For the text-containing cell, return its midpoint in (x, y) coordinate format. 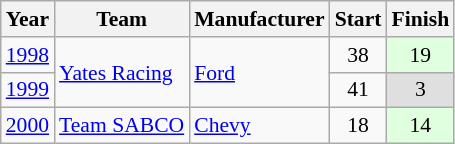
Team (122, 19)
38 (358, 55)
Ford (259, 72)
Year (28, 19)
Manufacturer (259, 19)
19 (420, 55)
3 (420, 90)
41 (358, 90)
1998 (28, 55)
Start (358, 19)
14 (420, 126)
18 (358, 126)
Finish (420, 19)
1999 (28, 90)
2000 (28, 126)
Chevy (259, 126)
Team SABCO (122, 126)
Yates Racing (122, 72)
